Search for the cell housing the specified text and yield its (x, y) center coordinate. 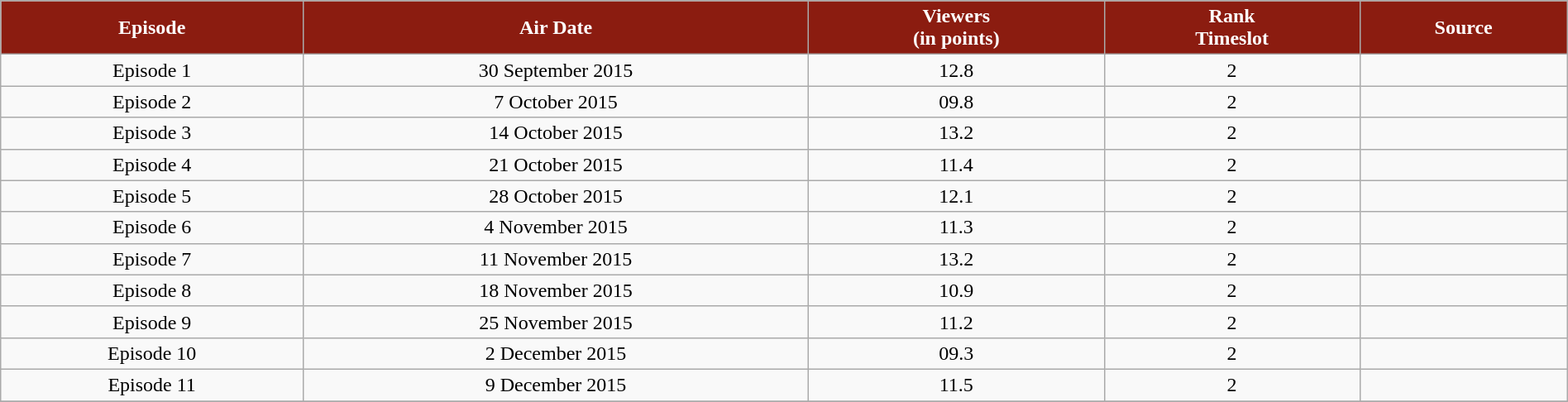
25 November 2015 (556, 322)
Episode 3 (152, 133)
12.8 (956, 70)
Episode 5 (152, 196)
7 October 2015 (556, 102)
Episode (152, 28)
18 November 2015 (556, 290)
Episode 11 (152, 385)
11 November 2015 (556, 259)
RankTimeslot (1232, 28)
11.3 (956, 227)
10.9 (956, 290)
09.3 (956, 353)
28 October 2015 (556, 196)
Air Date (556, 28)
11.2 (956, 322)
Episode 6 (152, 227)
14 October 2015 (556, 133)
Episode 2 (152, 102)
Episode 4 (152, 165)
Episode 1 (152, 70)
Episode 9 (152, 322)
Source (1464, 28)
11.4 (956, 165)
9 December 2015 (556, 385)
11.5 (956, 385)
4 November 2015 (556, 227)
30 September 2015 (556, 70)
21 October 2015 (556, 165)
2 December 2015 (556, 353)
Viewers(in points) (956, 28)
Episode 8 (152, 290)
Episode 10 (152, 353)
12.1 (956, 196)
Episode 7 (152, 259)
09.8 (956, 102)
